Capture the cell that displays the provided text and extract its [X, Y] central coordinate. 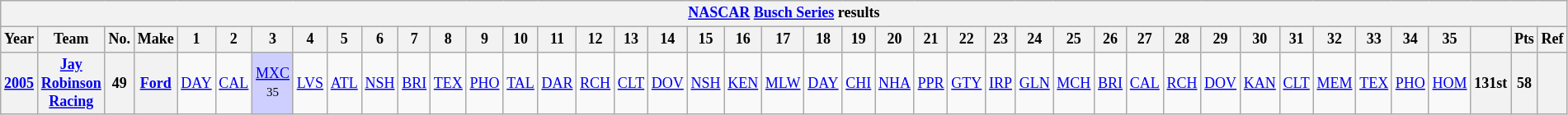
23 [1001, 39]
MEM [1335, 83]
20 [895, 39]
2005 [20, 83]
15 [706, 39]
No. [119, 39]
34 [1410, 39]
5 [344, 39]
HOM [1450, 83]
14 [667, 39]
25 [1074, 39]
21 [930, 39]
18 [823, 39]
Team [71, 39]
24 [1034, 39]
MCH [1074, 83]
58 [1524, 83]
49 [119, 83]
ATL [344, 83]
32 [1335, 39]
4 [310, 39]
6 [379, 39]
GTY [967, 83]
10 [520, 39]
22 [967, 39]
Jay Robinson Racing [71, 83]
TAL [520, 83]
DAR [558, 83]
Ref [1552, 39]
KEN [743, 83]
Year [20, 39]
NHA [895, 83]
1 [196, 39]
33 [1374, 39]
LVS [310, 83]
IRP [1001, 83]
8 [448, 39]
Make [155, 39]
27 [1145, 39]
KAN [1260, 83]
28 [1182, 39]
12 [596, 39]
Ford [155, 83]
Pts [1524, 39]
11 [558, 39]
31 [1297, 39]
PPR [930, 83]
13 [630, 39]
131st [1491, 83]
NASCAR Busch Series results [784, 13]
30 [1260, 39]
9 [485, 39]
26 [1110, 39]
29 [1221, 39]
35 [1450, 39]
7 [414, 39]
GLN [1034, 83]
19 [859, 39]
CHI [859, 83]
MLW [784, 83]
16 [743, 39]
3 [273, 39]
17 [784, 39]
2 [234, 39]
MXC35 [273, 83]
